Find where the given text appears and provide that cell's center as (X, Y) coordinate. 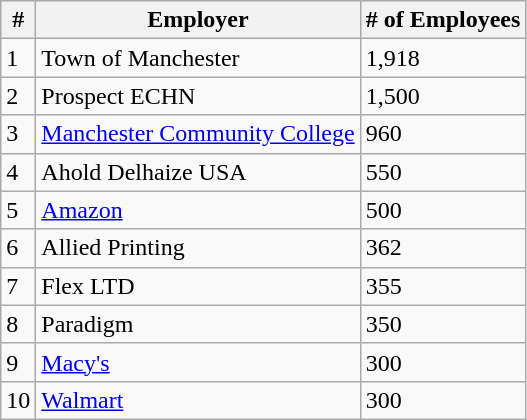
550 (443, 172)
7 (18, 286)
Macy's (198, 362)
Allied Printing (198, 248)
Manchester Community College (198, 134)
9 (18, 362)
2 (18, 96)
355 (443, 286)
10 (18, 400)
Ahold Delhaize USA (198, 172)
# (18, 20)
Walmart (198, 400)
1,918 (443, 58)
Town of Manchester (198, 58)
5 (18, 210)
350 (443, 324)
1 (18, 58)
6 (18, 248)
8 (18, 324)
4 (18, 172)
# of Employees (443, 20)
3 (18, 134)
1,500 (443, 96)
362 (443, 248)
500 (443, 210)
960 (443, 134)
Amazon (198, 210)
Paradigm (198, 324)
Employer (198, 20)
Flex LTD (198, 286)
Prospect ECHN (198, 96)
